Capture the cell that displays the provided text and extract its [x, y] central coordinate. 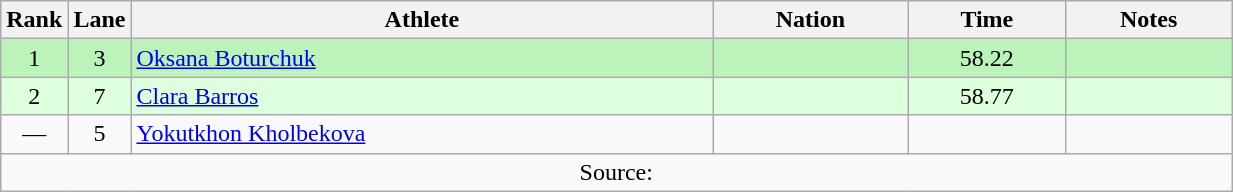
58.22 [987, 58]
Yokutkhon Kholbekova [422, 134]
2 [34, 96]
Athlete [422, 20]
Clara Barros [422, 96]
Time [987, 20]
Source: [616, 172]
Rank [34, 20]
3 [100, 58]
5 [100, 134]
Nation [810, 20]
— [34, 134]
Notes [1149, 20]
58.77 [987, 96]
Oksana Boturchuk [422, 58]
Lane [100, 20]
1 [34, 58]
7 [100, 96]
